For the text-containing cell, return its midpoint in [x, y] coordinate format. 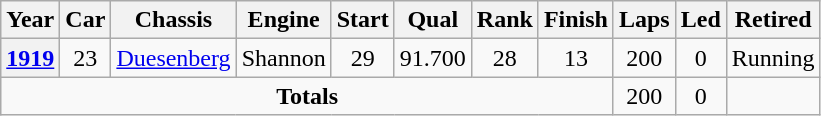
Finish [576, 20]
Duesenberg [174, 58]
13 [576, 58]
Rank [504, 20]
Qual [432, 20]
Chassis [174, 20]
1919 [30, 58]
Start [362, 20]
Retired [773, 20]
Totals [308, 96]
23 [86, 58]
Engine [284, 20]
28 [504, 58]
Year [30, 20]
Laps [644, 20]
Led [700, 20]
Running [773, 58]
Car [86, 20]
Shannon [284, 58]
29 [362, 58]
91.700 [432, 58]
